For the text-containing cell, return its midpoint in (X, Y) coordinate format. 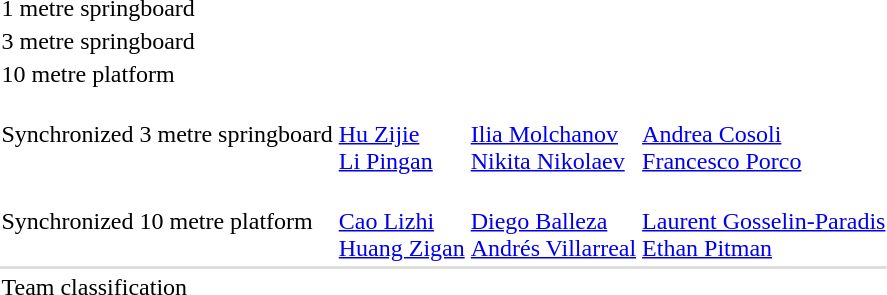
Hu ZijieLi Pingan (402, 134)
Andrea CosoliFrancesco Porco (764, 134)
Diego BallezaAndrés Villarreal (553, 221)
Laurent Gosselin-ParadisEthan Pitman (764, 221)
10 metre platform (167, 74)
Synchronized 10 metre platform (167, 221)
Synchronized 3 metre springboard (167, 134)
Cao LizhiHuang Zigan (402, 221)
3 metre springboard (167, 41)
Ilia MolchanovNikita Nikolaev (553, 134)
